Search for the cell housing the specified text and yield its [x, y] center coordinate. 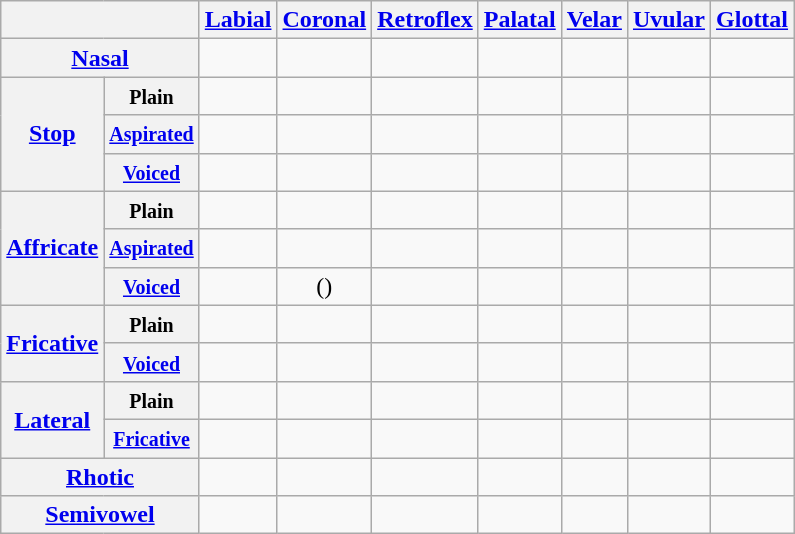
Affricate [52, 248]
Uvular [668, 20]
Stop [52, 134]
Semivowel [100, 515]
Labial [238, 20]
Retroflex [426, 20]
Glottal [752, 20]
Palatal [520, 20]
Rhotic [100, 477]
Lateral [52, 419]
Coronal [324, 20]
Velar [594, 20]
() [324, 286]
Nasal [100, 58]
